Detect which cell encompasses the target text, then output its (x, y) center coordinate. 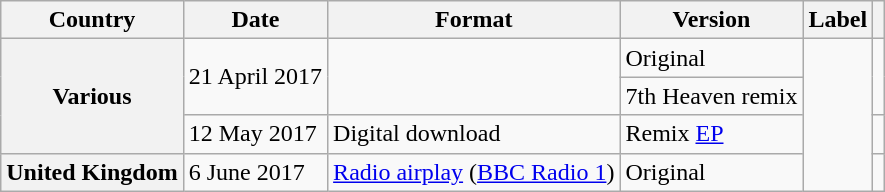
21 April 2017 (255, 77)
Digital download (474, 134)
Label (838, 20)
Country (92, 20)
6 June 2017 (255, 172)
Various (92, 96)
12 May 2017 (255, 134)
Date (255, 20)
Radio airplay (BBC Radio 1) (474, 172)
Remix EP (712, 134)
Format (474, 20)
Version (712, 20)
United Kingdom (92, 172)
7th Heaven remix (712, 96)
